Detect which cell encompasses the target text, then output its (x, y) center coordinate. 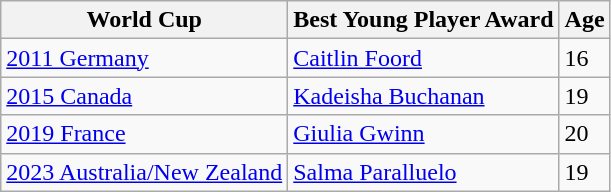
16 (584, 58)
World Cup (144, 20)
Kadeisha Buchanan (424, 96)
2023 Australia/New Zealand (144, 172)
Age (584, 20)
2019 France (144, 134)
20 (584, 134)
Best Young Player Award (424, 20)
Caitlin Foord (424, 58)
2011 Germany (144, 58)
Salma Paralluelo (424, 172)
Giulia Gwinn (424, 134)
2015 Canada (144, 96)
